Scan for the cell matching the given text and deliver its [X, Y] coordinate at center. 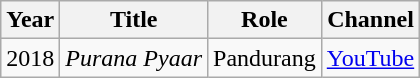
Role [265, 20]
Pandurang [265, 58]
YouTube [370, 58]
Channel [370, 20]
Purana Pyaar [134, 58]
2018 [30, 58]
Title [134, 20]
Year [30, 20]
